Identify which cell holds the provided text, then report its (x, y) central coordinate. 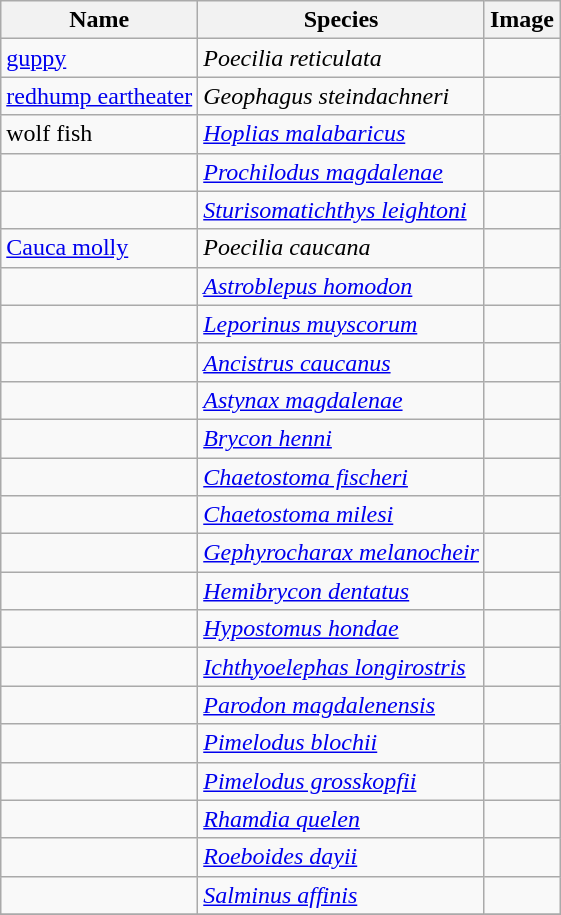
Chaetostoma fischeri (342, 477)
Roeboides dayii (342, 857)
Hoplias malabaricus (342, 134)
Astroblepus homodon (342, 286)
Ichthyoelephas longirostris (342, 667)
Ancistrus caucanus (342, 362)
Poecilia reticulata (342, 58)
Hypostomus hondae (342, 629)
Rhamdia quelen (342, 819)
Parodon magdalenensis (342, 705)
Leporinus muyscorum (342, 324)
guppy (100, 58)
Pimelodus grosskopfii (342, 781)
Poecilia caucana (342, 248)
Sturisomatichthys leightoni (342, 210)
Pimelodus blochii (342, 743)
Astynax magdalenae (342, 400)
Cauca molly (100, 248)
Hemibrycon dentatus (342, 591)
Gephyrocharax melanocheir (342, 553)
Chaetostoma milesi (342, 515)
redhump eartheater (100, 96)
wolf fish (100, 134)
Geophagus steindachneri (342, 96)
Prochilodus magdalenae (342, 172)
Image (522, 20)
Brycon henni (342, 438)
Name (100, 20)
Salminus affinis (342, 895)
Species (342, 20)
